Pinpoint the cell where the given text exists, returning its (x, y) midpoint coordinate. 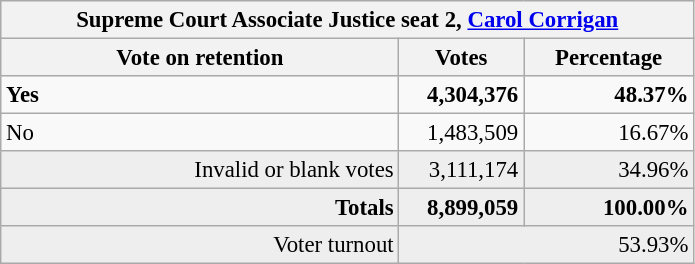
Yes (200, 95)
4,304,376 (462, 95)
53.93% (546, 245)
1,483,509 (462, 133)
No (200, 133)
100.00% (609, 208)
Vote on retention (200, 58)
Voter turnout (200, 245)
Invalid or blank votes (200, 170)
3,111,174 (462, 170)
16.67% (609, 133)
34.96% (609, 170)
8,899,059 (462, 208)
Supreme Court Associate Justice seat 2, Carol Corrigan (348, 20)
Percentage (609, 58)
48.37% (609, 95)
Totals (200, 208)
Votes (462, 58)
